Determine the (X, Y) coordinate at the center of the cell enclosing the given text.  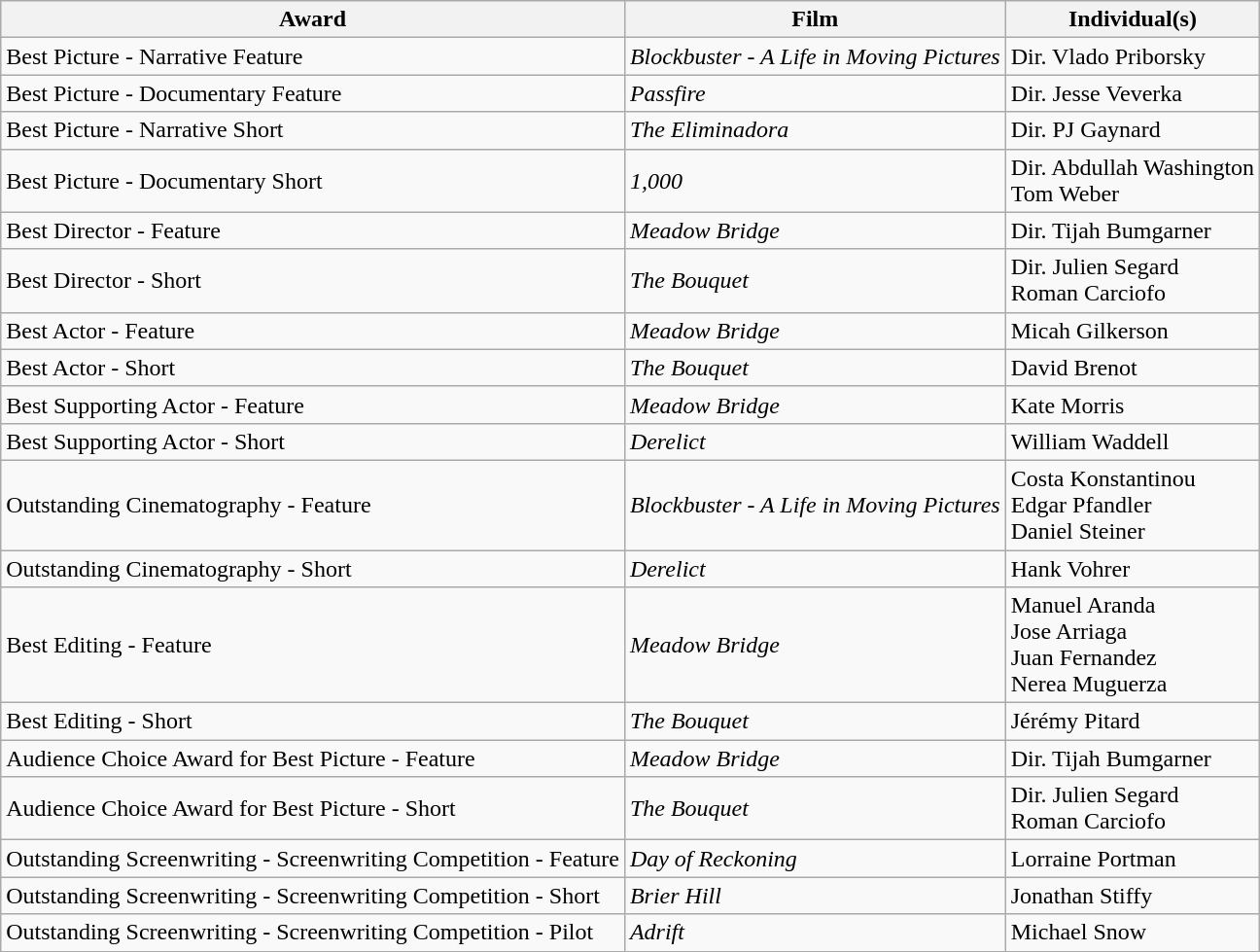
Lorraine Portman (1132, 859)
Micah Gilkerson (1132, 331)
Film (815, 19)
Best Director - Short (313, 280)
Adrift (815, 933)
David Brenot (1132, 368)
Best Picture - Documentary Feature (313, 93)
Outstanding Screenwriting - Screenwriting Competition - Feature (313, 859)
The Eliminadora (815, 130)
Best Picture - Narrative Short (313, 130)
Outstanding Cinematography - Feature (313, 505)
Best Editing - Feature (313, 646)
Dir. Abdullah Washington Tom Weber (1132, 181)
Outstanding Cinematography - Short (313, 569)
Dir. PJ Gaynard (1132, 130)
Audience Choice Award for Best Picture - Feature (313, 758)
Hank Vohrer (1132, 569)
Brier Hill (815, 896)
Dir. Vlado Priborsky (1132, 56)
Audience Choice Award for Best Picture - Short (313, 809)
Best Actor - Feature (313, 331)
Best Supporting Actor - Feature (313, 405)
Best Picture - Documentary Short (313, 181)
Costa Konstantinou Edgar Pfandler Daniel Steiner (1132, 505)
Individual(s) (1132, 19)
Best Supporting Actor - Short (313, 441)
William Waddell (1132, 441)
Outstanding Screenwriting - Screenwriting Competition - Pilot (313, 933)
Dir. Jesse Veverka (1132, 93)
Best Picture - Narrative Feature (313, 56)
Best Editing - Short (313, 722)
Kate Morris (1132, 405)
Jonathan Stiffy (1132, 896)
Manuel Aranda Jose Arriaga Juan Fernandez Nerea Muguerza (1132, 646)
Day of Reckoning (815, 859)
Passfire (815, 93)
Award (313, 19)
Outstanding Screenwriting - Screenwriting Competition - Short (313, 896)
Michael Snow (1132, 933)
Best Director - Feature (313, 230)
Jérémy Pitard (1132, 722)
Best Actor - Short (313, 368)
1,000 (815, 181)
